For the text-containing cell, return its midpoint in [x, y] coordinate format. 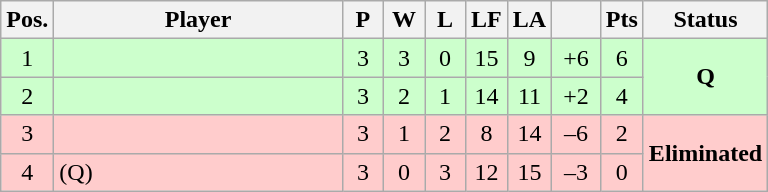
+6 [576, 58]
6 [622, 58]
(Q) [198, 172]
LF [487, 20]
Status [705, 20]
Player [198, 20]
+2 [576, 96]
Pos. [28, 20]
9 [529, 58]
Q [705, 77]
11 [529, 96]
LA [529, 20]
L [444, 20]
–3 [576, 172]
12 [487, 172]
Pts [622, 20]
W [404, 20]
–6 [576, 134]
P [362, 20]
8 [487, 134]
Eliminated [705, 153]
